Scan for the cell matching the given text and deliver its (X, Y) coordinate at center. 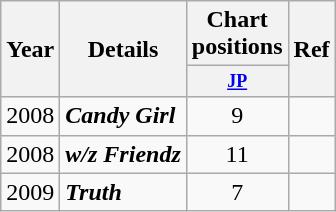
Candy Girl (123, 116)
7 (237, 192)
Details (123, 49)
w/z Friendz (123, 154)
Truth (123, 192)
2009 (30, 192)
JP (237, 82)
9 (237, 116)
Ref (312, 49)
11 (237, 154)
Chart positions (237, 34)
Year (30, 49)
